Extract the (X, Y) coordinate from the center of the cell holding the provided text.  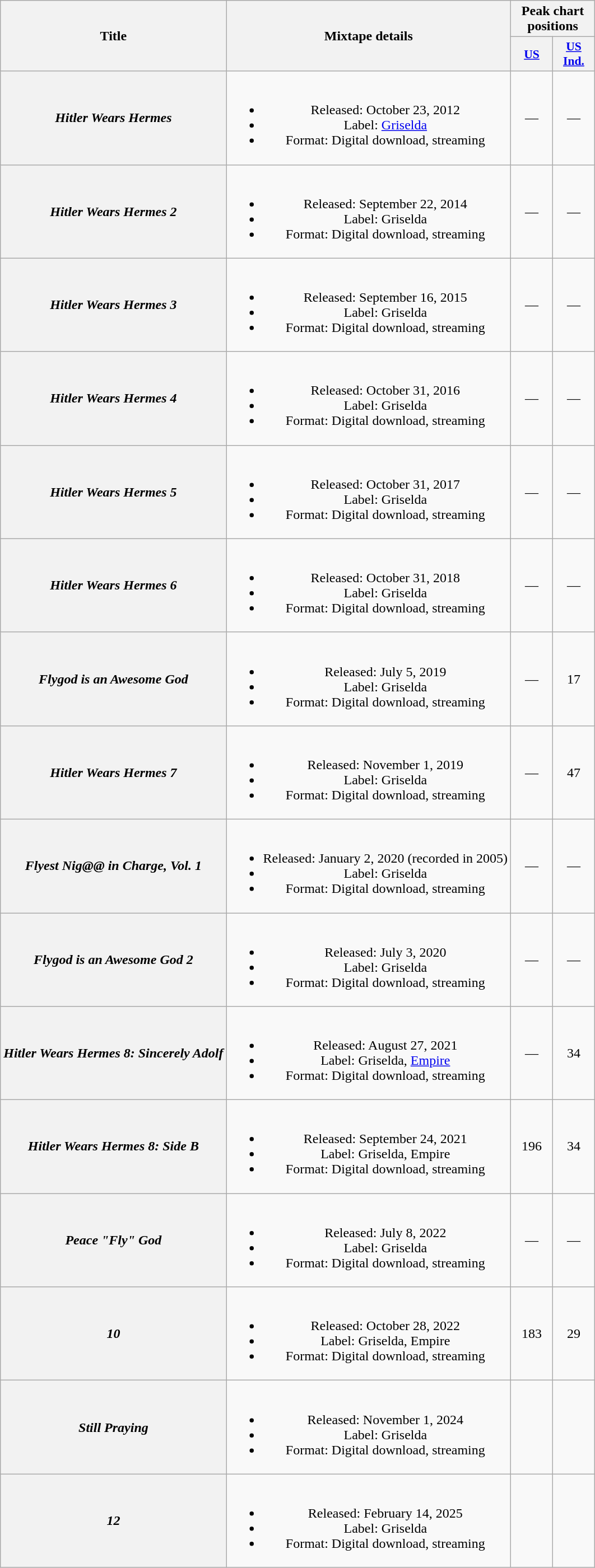
183 (532, 1333)
Released: October 28, 2022Label: Griselda, EmpireFormat: Digital download, streaming (369, 1333)
Released: January 2, 2020 (recorded in 2005)Label: GriseldaFormat: Digital download, streaming (369, 865)
Hitler Wears Hermes 8: Sincerely Adolf (113, 1054)
29 (574, 1333)
Released: October 31, 2016Label: GriseldaFormat: Digital download, streaming (369, 399)
Still Praying (113, 1427)
Released: October 31, 2017Label: GriseldaFormat: Digital download, streaming (369, 492)
Released: September 22, 2014Label: GriseldaFormat: Digital download, streaming (369, 212)
Hitler Wears Hermes 8: Side B (113, 1146)
Hitler Wears Hermes 4 (113, 399)
Released: February 14, 2025Label: GriseldaFormat: Digital download, streaming (369, 1520)
Released: July 8, 2022Label: GriseldaFormat: Digital download, streaming (369, 1241)
Released: July 3, 2020Label: GriseldaFormat: Digital download, streaming (369, 959)
Flygod is an Awesome God (113, 678)
196 (532, 1146)
Hitler Wears Hermes 7 (113, 773)
Flygod is an Awesome God 2 (113, 959)
Hitler Wears Hermes 2 (113, 212)
Released: October 23, 2012Label: GriseldaFormat: Digital download, streaming (369, 118)
Peak chart positions (553, 19)
Released: October 31, 2018Label: GriseldaFormat: Digital download, streaming (369, 586)
US (532, 54)
Hitler Wears Hermes 3 (113, 305)
Released: August 27, 2021Label: Griselda, EmpireFormat: Digital download, streaming (369, 1054)
12 (113, 1520)
10 (113, 1333)
Released: September 16, 2015Label: GriseldaFormat: Digital download, streaming (369, 305)
Released: September 24, 2021Label: Griselda, EmpireFormat: Digital download, streaming (369, 1146)
17 (574, 678)
47 (574, 773)
Mixtape details (369, 36)
Flyest Nig@@ in Charge, Vol. 1 (113, 865)
USInd. (574, 54)
Released: July 5, 2019Label: GriseldaFormat: Digital download, streaming (369, 678)
Hitler Wears Hermes 6 (113, 586)
Peace "Fly" God (113, 1241)
Hitler Wears Hermes (113, 118)
Released: November 1, 2024Label: GriseldaFormat: Digital download, streaming (369, 1427)
Released: November 1, 2019Label: GriseldaFormat: Digital download, streaming (369, 773)
Hitler Wears Hermes 5 (113, 492)
Title (113, 36)
